From the cell containing the given text, extract its center point as (X, Y) coordinate. 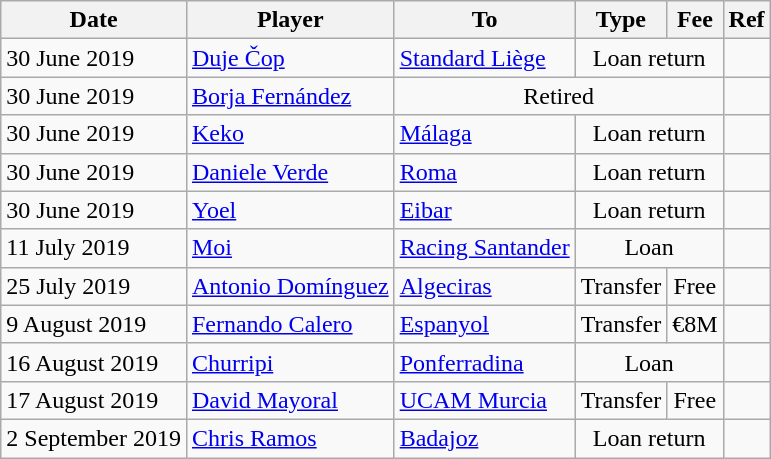
17 August 2019 (94, 400)
Player (290, 20)
Standard Liège (484, 58)
Keko (290, 134)
Algeciras (484, 286)
25 July 2019 (94, 286)
Ref (746, 20)
Retired (558, 96)
Málaga (484, 134)
Daniele Verde (290, 172)
Borja Fernández (290, 96)
Yoel (290, 210)
Eibar (484, 210)
Type (621, 20)
Espanyol (484, 324)
David Mayoral (290, 400)
9 August 2019 (94, 324)
Churripi (290, 362)
Badajoz (484, 438)
To (484, 20)
Ponferradina (484, 362)
2 September 2019 (94, 438)
Moi (290, 248)
Date (94, 20)
Fee (695, 20)
16 August 2019 (94, 362)
Roma (484, 172)
Antonio Domínguez (290, 286)
Duje Čop (290, 58)
UCAM Murcia (484, 400)
Racing Santander (484, 248)
Fernando Calero (290, 324)
Chris Ramos (290, 438)
11 July 2019 (94, 248)
€8M (695, 324)
